Find where the given text appears and provide that cell's center as [x, y] coordinate. 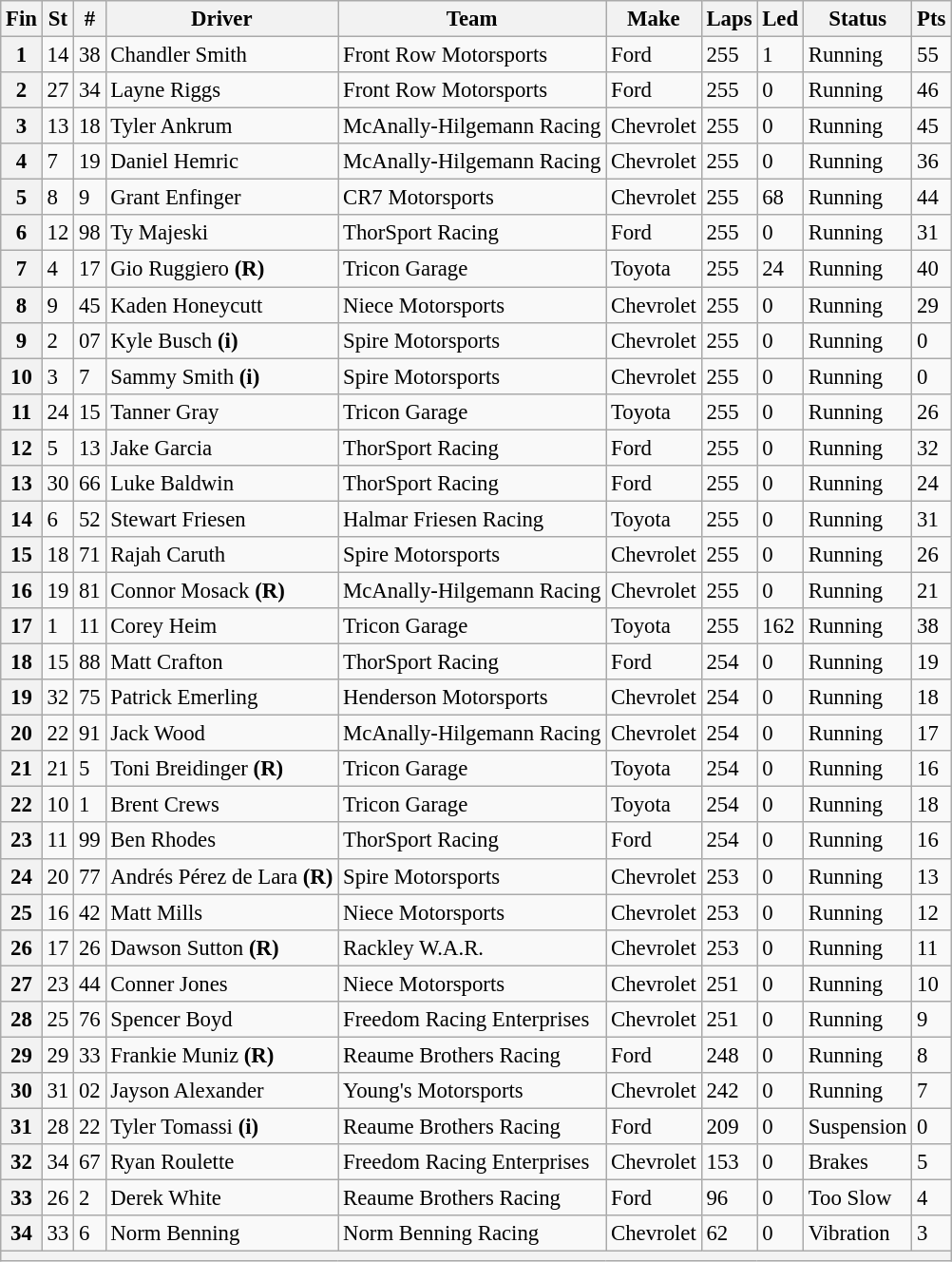
St [57, 19]
Henderson Motorsports [472, 698]
Rackley W.A.R. [472, 947]
62 [730, 1233]
209 [730, 1126]
02 [89, 1091]
75 [89, 698]
248 [730, 1055]
Norm Benning Racing [472, 1233]
88 [89, 662]
07 [89, 340]
Pts [931, 19]
Grant Enfinger [222, 198]
Jack Wood [222, 734]
Driver [222, 19]
36 [931, 162]
Brent Crews [222, 805]
Andrés Pérez de Lara (R) [222, 876]
Kyle Busch (i) [222, 340]
81 [89, 590]
Tyler Ankrum [222, 126]
Daniel Hemric [222, 162]
Chandler Smith [222, 55]
52 [89, 519]
Status [857, 19]
Stewart Friesen [222, 519]
162 [781, 626]
42 [89, 912]
Matt Crafton [222, 662]
91 [89, 734]
Dawson Sutton (R) [222, 947]
Team [472, 19]
Ty Majeski [222, 233]
Connor Mosack (R) [222, 590]
Luke Baldwin [222, 484]
Suspension [857, 1126]
Corey Heim [222, 626]
Conner Jones [222, 984]
153 [730, 1162]
Fin [22, 19]
96 [730, 1198]
Derek White [222, 1198]
Kaden Honeycutt [222, 305]
Matt Mills [222, 912]
Layne Riggs [222, 90]
Patrick Emerling [222, 698]
40 [931, 269]
55 [931, 55]
Halmar Friesen Racing [472, 519]
Gio Ruggiero (R) [222, 269]
76 [89, 1020]
46 [931, 90]
Norm Benning [222, 1233]
Jake Garcia [222, 448]
Rajah Caruth [222, 555]
77 [89, 876]
Vibration [857, 1233]
67 [89, 1162]
Ryan Roulette [222, 1162]
Led [781, 19]
98 [89, 233]
Toni Breidinger (R) [222, 769]
Spencer Boyd [222, 1020]
Brakes [857, 1162]
CR7 Motorsports [472, 198]
66 [89, 484]
71 [89, 555]
# [89, 19]
Tanner Gray [222, 411]
Too Slow [857, 1198]
Ben Rhodes [222, 841]
Young's Motorsports [472, 1091]
Frankie Muniz (R) [222, 1055]
Tyler Tomassi (i) [222, 1126]
Sammy Smith (i) [222, 376]
99 [89, 841]
68 [781, 198]
242 [730, 1091]
Jayson Alexander [222, 1091]
Make [654, 19]
Laps [730, 19]
